Pinpoint the cell where the given text exists, returning its [X, Y] midpoint coordinate. 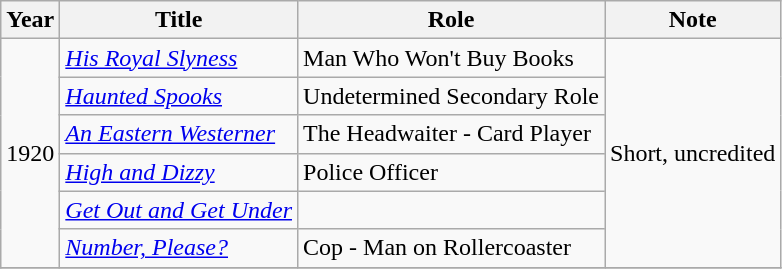
High and Dizzy [179, 172]
Undetermined Secondary Role [452, 96]
Year [30, 20]
His Royal Slyness [179, 58]
1920 [30, 153]
Haunted Spooks [179, 96]
Police Officer [452, 172]
Short, uncredited [692, 153]
Note [692, 20]
Get Out and Get Under [179, 210]
Man Who Won't Buy Books [452, 58]
Role [452, 20]
An Eastern Westerner [179, 134]
The Headwaiter - Card Player [452, 134]
Cop - Man on Rollercoaster [452, 248]
Number, Please? [179, 248]
Title [179, 20]
